Return (X, Y) of the center of cell containing provided text 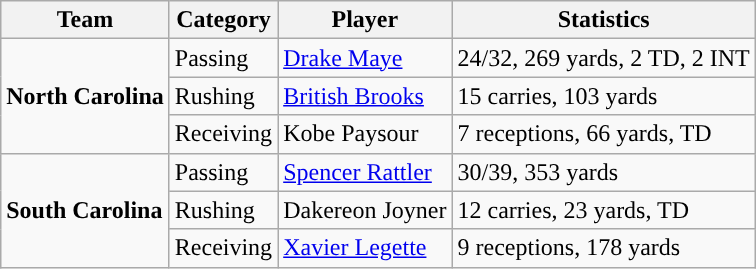
9 receptions, 178 yards (604, 248)
12 carries, 23 yards, TD (604, 210)
15 carries, 103 yards (604, 96)
Drake Maye (365, 58)
Xavier Legette (365, 248)
Category (223, 20)
30/39, 353 yards (604, 172)
Player (365, 20)
24/32, 269 yards, 2 TD, 2 INT (604, 58)
7 receptions, 66 yards, TD (604, 134)
Kobe Paysour (365, 134)
Spencer Rattler (365, 172)
North Carolina (86, 96)
Statistics (604, 20)
Dakereon Joyner (365, 210)
South Carolina (86, 210)
British Brooks (365, 96)
Team (86, 20)
